Return [x, y] of the center of cell containing provided text 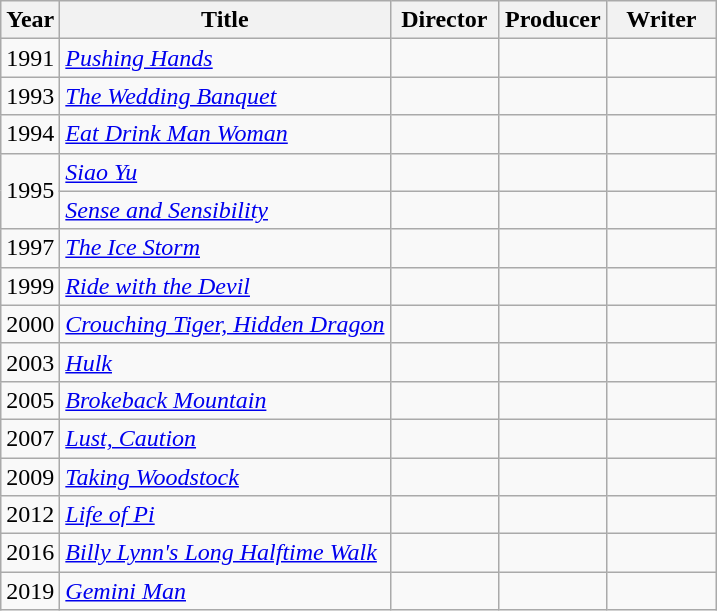
Billy Lynn's Long Halftime Walk [225, 553]
1991 [30, 58]
2007 [30, 438]
Lust, Caution [225, 438]
Ride with the Devil [225, 286]
Siao Yu [225, 172]
Year [30, 20]
The Ice Storm [225, 248]
1995 [30, 191]
2019 [30, 591]
2000 [30, 324]
Life of Pi [225, 515]
Gemini Man [225, 591]
2012 [30, 515]
1999 [30, 286]
1994 [30, 134]
Eat Drink Man Woman [225, 134]
Pushing Hands [225, 58]
Director [444, 20]
2003 [30, 362]
1993 [30, 96]
2016 [30, 553]
2005 [30, 400]
Brokeback Mountain [225, 400]
The Wedding Banquet [225, 96]
2009 [30, 477]
1997 [30, 248]
Sense and Sensibility [225, 210]
Hulk [225, 362]
Title [225, 20]
Producer [554, 20]
Taking Woodstock [225, 477]
Crouching Tiger, Hidden Dragon [225, 324]
Writer [662, 20]
